Return [x, y] of the center of cell containing provided text 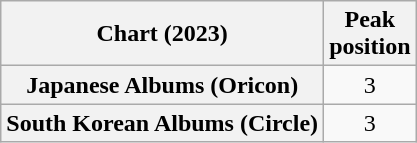
Peakposition [370, 34]
Japanese Albums (Oricon) [162, 85]
South Korean Albums (Circle) [162, 123]
Chart (2023) [162, 34]
